From the cell containing the given text, extract its center point as [x, y] coordinate. 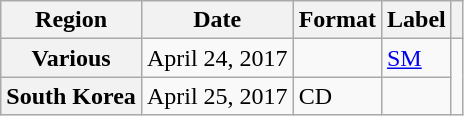
Region [72, 20]
Various [72, 58]
Label [416, 20]
CD [337, 96]
Format [337, 20]
Date [217, 20]
SM [416, 58]
South Korea [72, 96]
April 24, 2017 [217, 58]
April 25, 2017 [217, 96]
